Search for the cell housing the specified text and yield its [X, Y] center coordinate. 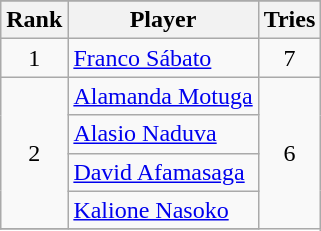
6 [290, 153]
2 [34, 153]
1 [34, 58]
Tries [290, 20]
Kalione Nasoko [163, 210]
Player [163, 20]
Alamanda Motuga [163, 96]
David Afamasaga [163, 172]
7 [290, 58]
Franco Sábato [163, 58]
Alasio Naduva [163, 134]
Rank [34, 20]
